Pinpoint the cell where the given text exists, returning its (x, y) midpoint coordinate. 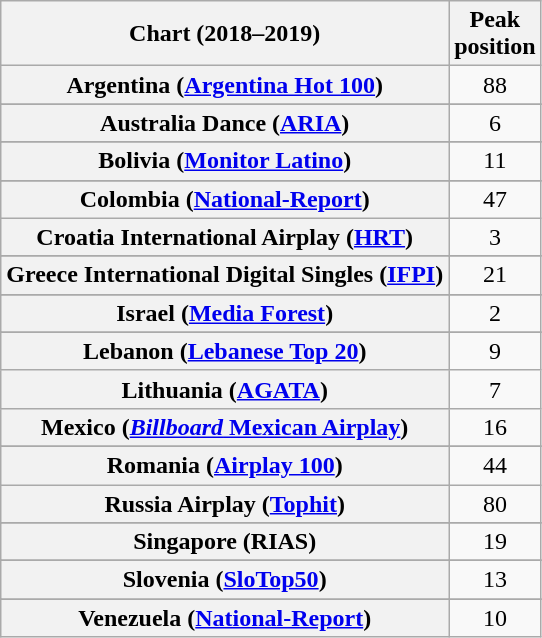
9 (495, 351)
10 (495, 618)
19 (495, 542)
Bolivia (Monitor Latino) (225, 161)
Chart (2018–2019) (225, 34)
7 (495, 389)
Venezuela (National-Report) (225, 618)
88 (495, 85)
47 (495, 199)
Lebanon (Lebanese Top 20) (225, 351)
Mexico (Billboard Mexican Airplay) (225, 427)
13 (495, 580)
Romania (Airplay 100) (225, 465)
Croatia International Airplay (HRT) (225, 237)
Slovenia (SloTop50) (225, 580)
80 (495, 503)
21 (495, 275)
Israel (Media Forest) (225, 313)
Russia Airplay (Tophit) (225, 503)
Australia Dance (ARIA) (225, 123)
Colombia (National-Report) (225, 199)
Peakposition (495, 34)
11 (495, 161)
Greece International Digital Singles (IFPI) (225, 275)
Argentina (Argentina Hot 100) (225, 85)
3 (495, 237)
Singapore (RIAS) (225, 542)
16 (495, 427)
2 (495, 313)
Lithuania (AGATA) (225, 389)
6 (495, 123)
44 (495, 465)
